Locate the cell with the specified text and output its [X, Y] center coordinate. 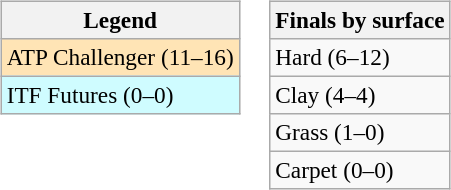
ATP Challenger (11–16) [120, 57]
Legend [120, 20]
ITF Futures (0–0) [120, 95]
Clay (4–4) [360, 95]
Finals by surface [360, 20]
Grass (1–0) [360, 133]
Hard (6–12) [360, 57]
Carpet (0–0) [360, 171]
